Identify which cell holds the provided text, then report its (X, Y) central coordinate. 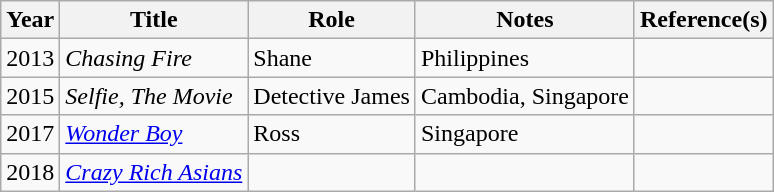
Year (30, 20)
2017 (30, 134)
Detective James (332, 96)
2015 (30, 96)
Title (154, 20)
2013 (30, 58)
Ross (332, 134)
Philippines (524, 58)
Reference(s) (704, 20)
Wonder Boy (154, 134)
Notes (524, 20)
Shane (332, 58)
Chasing Fire (154, 58)
Selfie, The Movie (154, 96)
Singapore (524, 134)
Cambodia, Singapore (524, 96)
Role (332, 20)
2018 (30, 172)
Crazy Rich Asians (154, 172)
